Output the [x, y] coordinate of the center of the cell containing the given text.  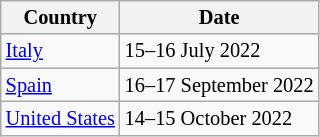
Spain [60, 85]
Date [220, 17]
Country [60, 17]
15–16 July 2022 [220, 51]
14–15 October 2022 [220, 118]
Italy [60, 51]
United States [60, 118]
16–17 September 2022 [220, 85]
